Detect which cell encompasses the target text, then output its [x, y] center coordinate. 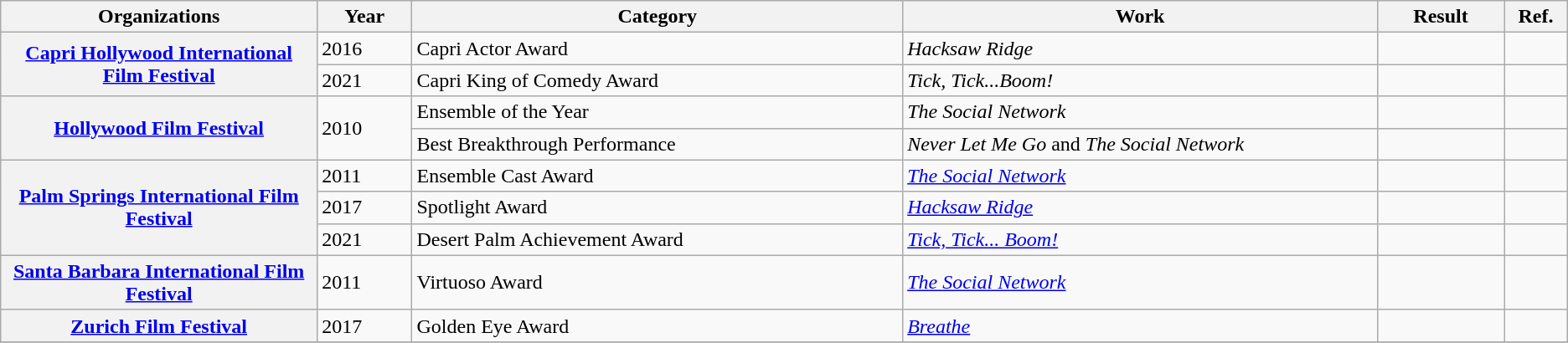
Hollywood Film Festival [159, 128]
Santa Barbara International Film Festival [159, 283]
Ensemble Cast Award [658, 176]
Category [658, 17]
Desert Palm Achievement Award [658, 239]
Virtuoso Award [658, 283]
Ensemble of the Year [658, 112]
Result [1441, 17]
Golden Eye Award [658, 325]
Never Let Me Go and The Social Network [1141, 144]
Ref. [1536, 17]
Spotlight Award [658, 207]
Tick, Tick... Boom! [1141, 239]
Tick, Tick...Boom! [1141, 80]
Year [365, 17]
2016 [365, 49]
Capri Hollywood International Film Festival [159, 64]
Capri King of Comedy Award [658, 80]
Work [1141, 17]
Organizations [159, 17]
2010 [365, 128]
Palm Springs International Film Festival [159, 207]
Breathe [1141, 325]
Best Breakthrough Performance [658, 144]
Zurich Film Festival [159, 325]
Capri Actor Award [658, 49]
